For the text-containing cell, return its midpoint in [x, y] coordinate format. 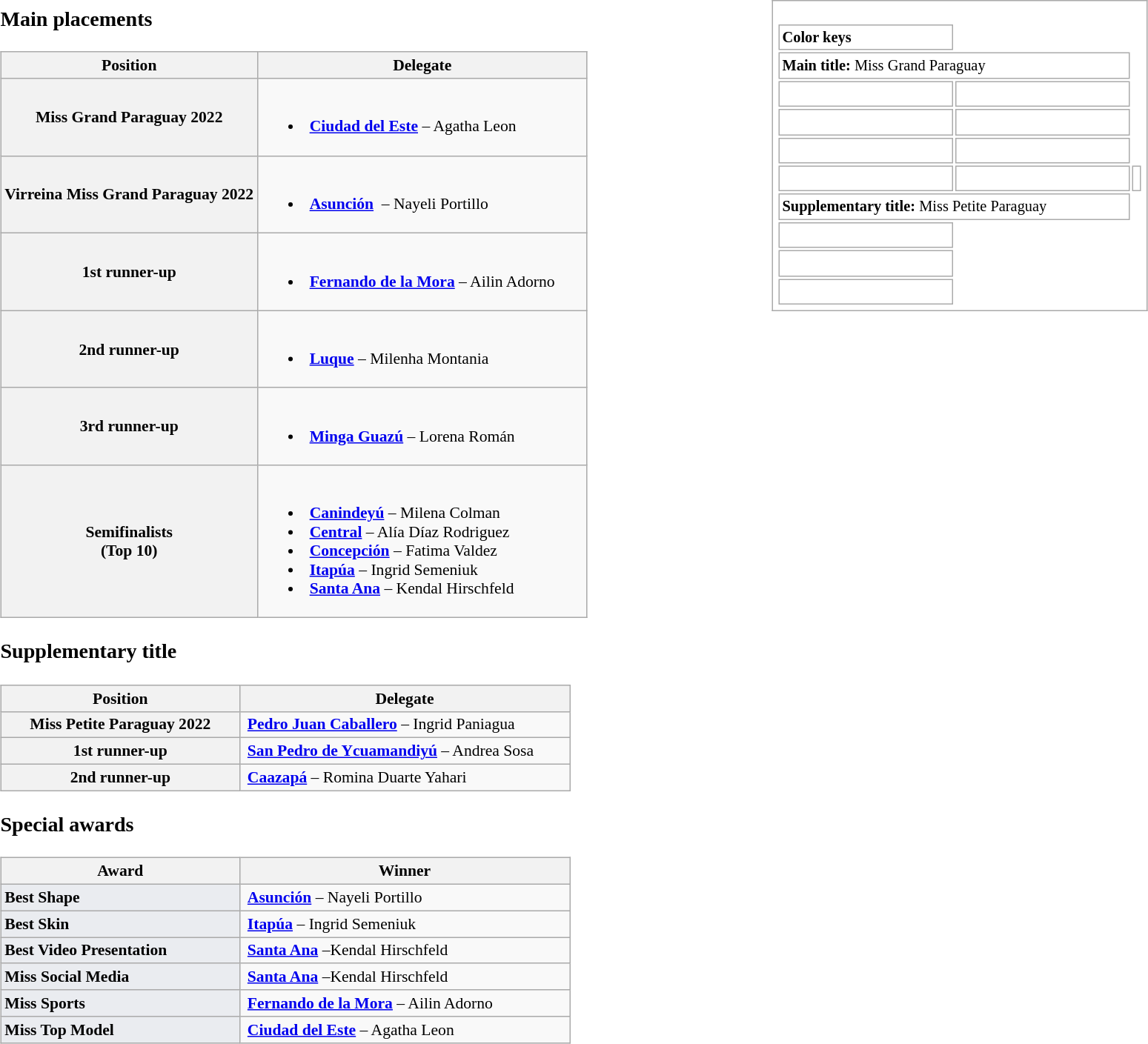
Canindeyú – Milena Colman Central – Alía Díaz Rodriguez Concepción – Fatima Valdez Itapúa – Ingrid Semeniuk Santa Ana – Kendal Hirschfeld [422, 542]
Itapúa – Ingrid Semeniuk [405, 924]
Miss Petite Paraguay 2022 [120, 725]
Luque – Milenha Montania [422, 349]
Virreina Miss Grand Paraguay 2022 [129, 194]
Winner [405, 871]
Caazapá – Romina Duarte Yahari [405, 777]
Best Skin [120, 924]
Miss Social Media [120, 977]
Miss Top Model [120, 1029]
Main title: Miss Grand Paraguay [955, 65]
Color keys Main title: Miss Grand Paraguay Supplementary title: Miss Petite Paraguay [959, 156]
Best Video Presentation [120, 950]
3rd runner-up [129, 426]
Minga Guazú – Lorena Román [422, 426]
San Pedro de Ycuamandiyú – Andrea Sosa [405, 751]
Award [120, 871]
Miss Sports [120, 1003]
Best Shape [120, 897]
Pedro Juan Caballero – Ingrid Paniagua [405, 725]
Semifinalists(Top 10) [129, 542]
Miss Grand Paraguay 2022 [129, 117]
Supplementary title: Miss Petite Paraguay [955, 207]
Color keys [866, 37]
